Find where the given text appears and provide that cell's center as (X, Y) coordinate. 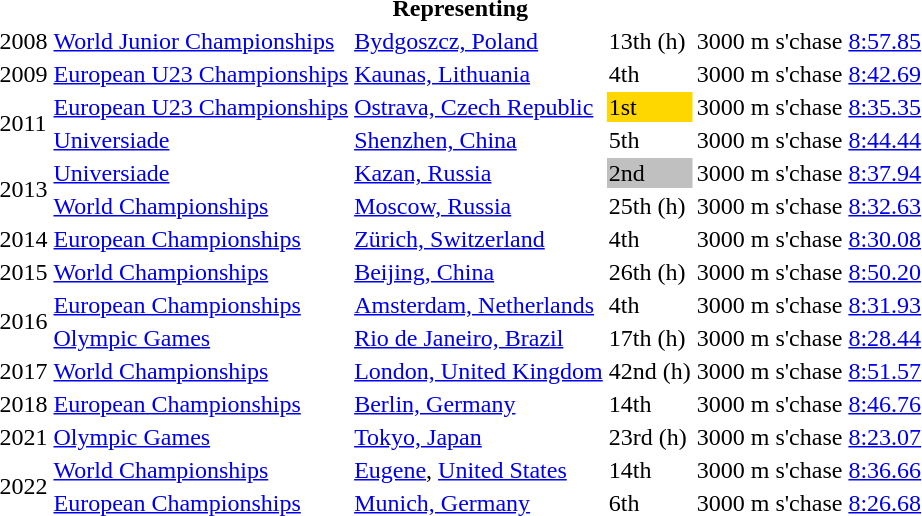
Eugene, United States (479, 470)
Beijing, China (479, 272)
Ostrava, Czech Republic (479, 107)
Amsterdam, Netherlands (479, 305)
Shenzhen, China (479, 140)
Kazan, Russia (479, 173)
Moscow, Russia (479, 206)
World Junior Championships (201, 41)
2nd (650, 173)
17th (h) (650, 338)
1st (650, 107)
Bydgoszcz, Poland (479, 41)
26th (h) (650, 272)
Berlin, Germany (479, 404)
25th (h) (650, 206)
Tokyo, Japan (479, 437)
Kaunas, Lithuania (479, 74)
5th (650, 140)
13th (h) (650, 41)
23rd (h) (650, 437)
42nd (h) (650, 371)
London, United Kingdom (479, 371)
Rio de Janeiro, Brazil (479, 338)
Zürich, Switzerland (479, 239)
